Return (x, y) of the center of cell containing provided text 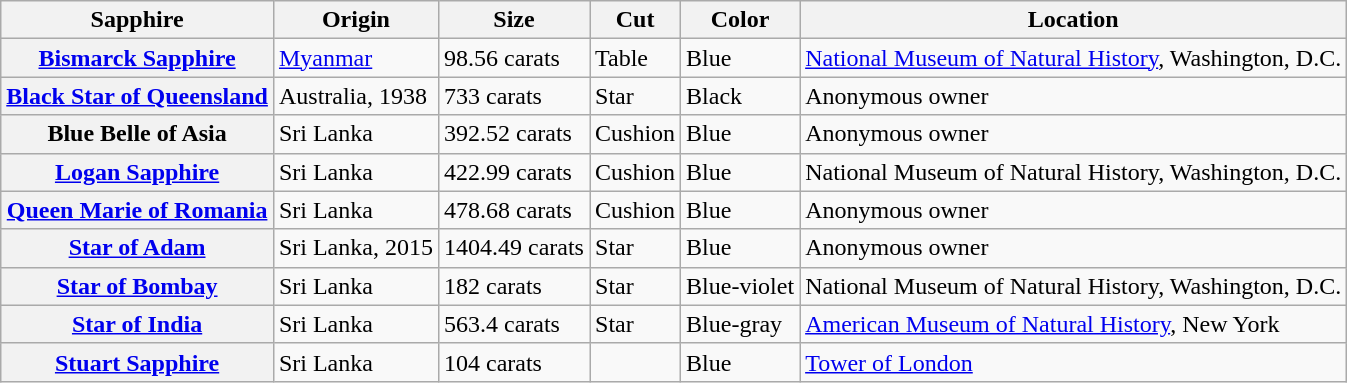
Blue-violet (740, 286)
Myanmar (356, 58)
478.68 carats (514, 210)
422.99 carats (514, 172)
Star of Bombay (138, 286)
Cut (636, 20)
Blue-gray (740, 324)
Bismarck Sapphire (138, 58)
Location (1074, 20)
Color (740, 20)
Black (740, 96)
563.4 carats (514, 324)
Tower of London (1074, 362)
Queen Marie of Romania (138, 210)
392.52 carats (514, 134)
Sri Lanka, 2015 (356, 248)
182 carats (514, 286)
98.56 carats (514, 58)
Origin (356, 20)
Star of Adam (138, 248)
Logan Sapphire (138, 172)
Sapphire (138, 20)
733 carats (514, 96)
Australia, 1938 (356, 96)
Size (514, 20)
Blue Belle of Asia (138, 134)
American Museum of Natural History, New York (1074, 324)
Star of India (138, 324)
1404.49 carats (514, 248)
Black Star of Queensland (138, 96)
104 carats (514, 362)
Stuart Sapphire (138, 362)
Table (636, 58)
